Return (x, y) of the center of cell containing provided text 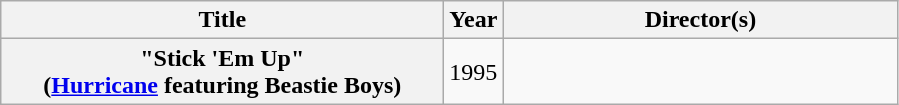
Director(s) (700, 20)
Title (222, 20)
Year (474, 20)
1995 (474, 72)
"Stick 'Em Up"(Hurricane featuring Beastie Boys) (222, 72)
